Detect which cell encompasses the target text, then output its [x, y] center coordinate. 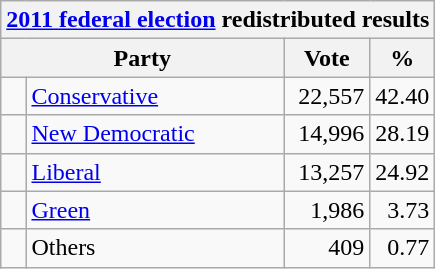
Party [142, 58]
13,257 [327, 172]
0.77 [402, 248]
Liberal [155, 172]
New Democratic [155, 134]
Others [155, 248]
1,986 [327, 210]
2011 federal election redistributed results [218, 20]
28.19 [402, 134]
Conservative [155, 96]
14,996 [327, 134]
Vote [327, 58]
409 [327, 248]
% [402, 58]
24.92 [402, 172]
3.73 [402, 210]
42.40 [402, 96]
22,557 [327, 96]
Green [155, 210]
